From the cell containing the given text, extract its center point as (x, y) coordinate. 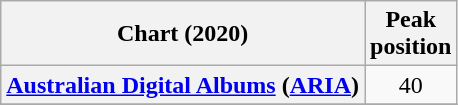
Peakposition (411, 34)
40 (411, 85)
Chart (2020) (183, 34)
Australian Digital Albums (ARIA) (183, 85)
